Identify which cell holds the provided text, then report its [x, y] central coordinate. 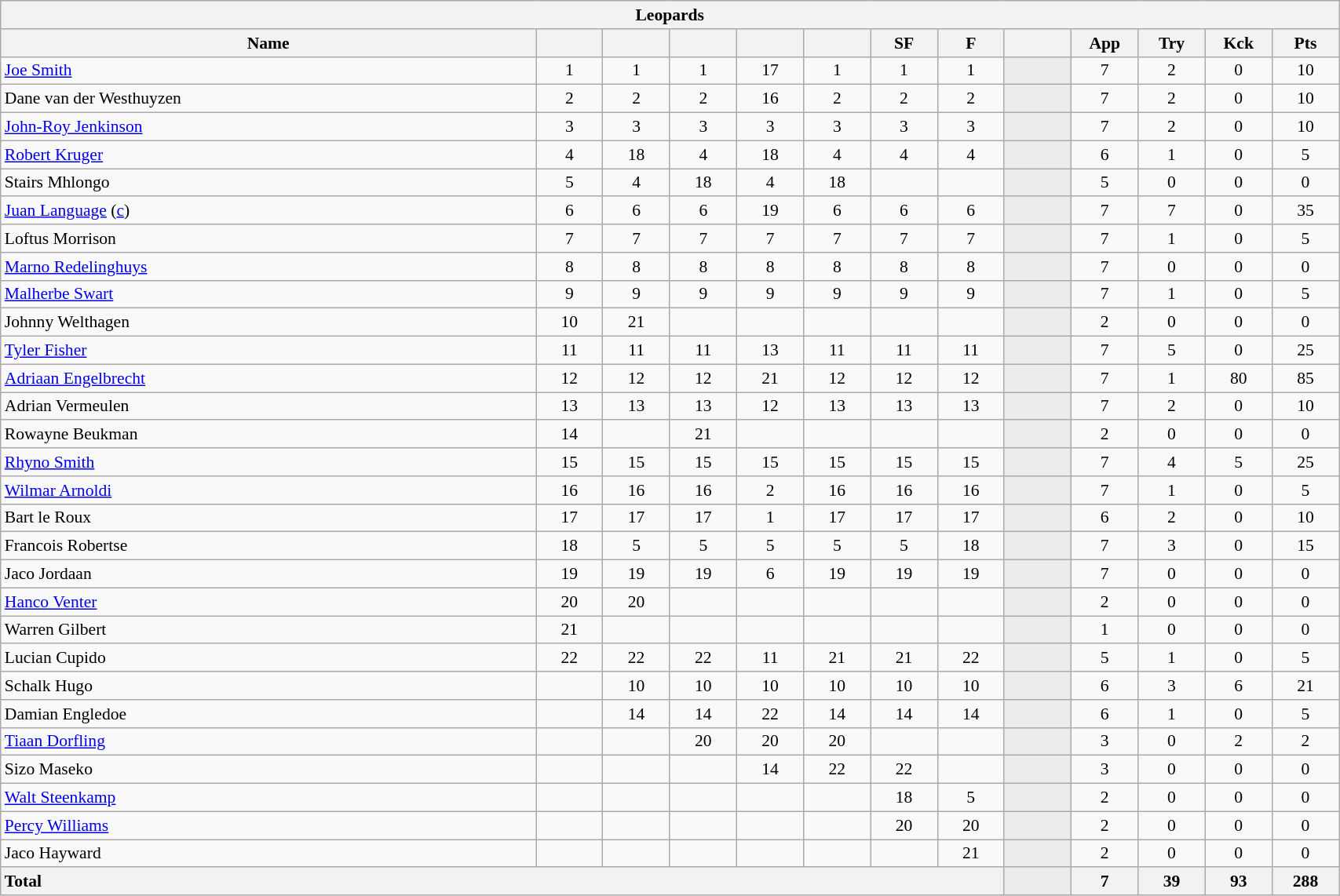
Try [1171, 43]
80 [1239, 378]
Lucian Cupido [268, 658]
Kck [1239, 43]
Adriaan Engelbrecht [268, 378]
288 [1305, 882]
Walt Steenkamp [268, 798]
F [970, 43]
39 [1171, 882]
Name [268, 43]
Loftus Morrison [268, 239]
Bart le Roux [268, 518]
Adrian Vermeulen [268, 406]
Pts [1305, 43]
Tyler Fisher [268, 351]
Warren Gilbert [268, 630]
Total [502, 882]
Jaco Hayward [268, 854]
Johnny Welthagen [268, 322]
Schalk Hugo [268, 686]
Jaco Jordaan [268, 574]
Joe Smith [268, 71]
35 [1305, 211]
Dane van der Westhuyzen [268, 99]
Juan Language (c) [268, 211]
Francois Robertse [268, 546]
93 [1239, 882]
Damian Engledoe [268, 714]
Rhyno Smith [268, 462]
Hanco Venter [268, 602]
Rowayne Beukman [268, 435]
Wilmar Arnoldi [268, 490]
85 [1305, 378]
SF [904, 43]
Percy Williams [268, 825]
Robert Kruger [268, 155]
Stairs Mhlongo [268, 183]
Leopards [670, 15]
App [1105, 43]
Sizo Maseko [268, 770]
Marno Redelinghuys [268, 267]
Malherbe Swart [268, 294]
John-Roy Jenkinson [268, 127]
Tiaan Dorfling [268, 741]
